Locate the cell with the specified text and output its (x, y) center coordinate. 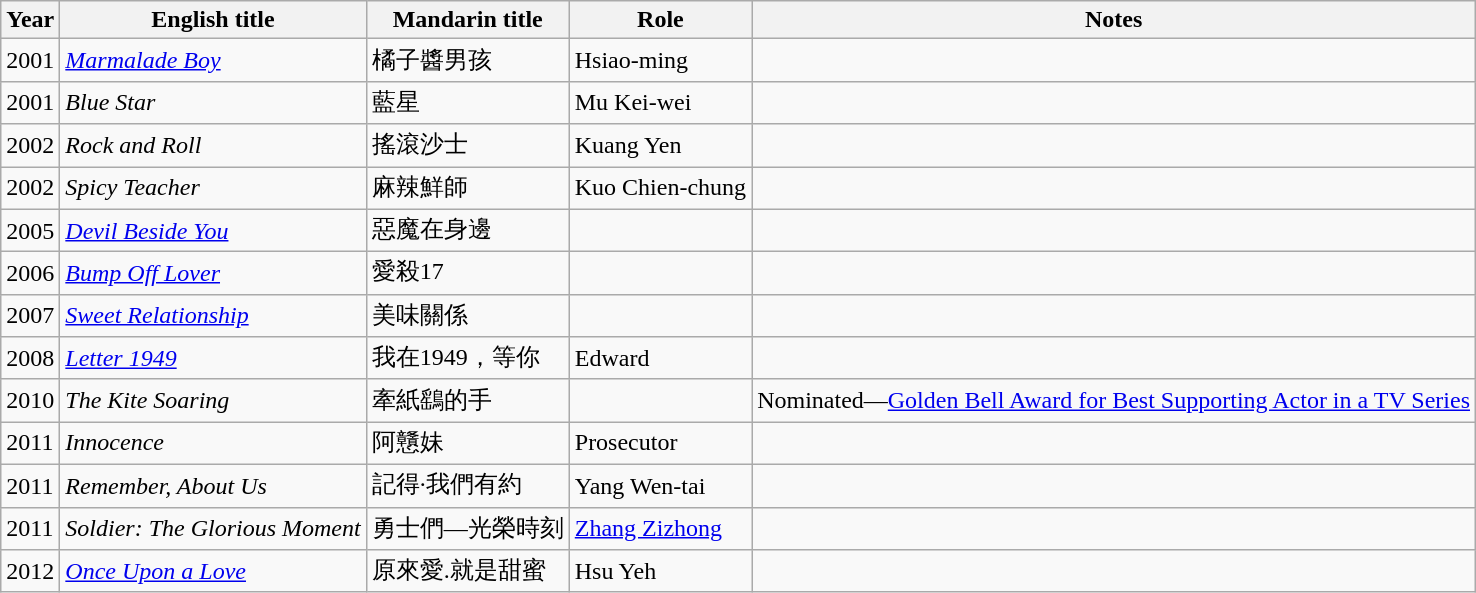
Once Upon a Love (213, 572)
Hsu Yeh (660, 572)
Marmalade Boy (213, 60)
原來愛.就是甜蜜 (468, 572)
愛殺17 (468, 274)
Year (30, 20)
Hsiao-ming (660, 60)
2012 (30, 572)
English title (213, 20)
2007 (30, 316)
Blue Star (213, 102)
記得·我們有約 (468, 486)
Notes (1114, 20)
Role (660, 20)
搖滾沙士 (468, 146)
Spicy Teacher (213, 188)
勇士們—光榮時刻 (468, 528)
Yang Wen-tai (660, 486)
Mandarin title (468, 20)
Innocence (213, 444)
2005 (30, 230)
Bump Off Lover (213, 274)
Zhang Zizhong (660, 528)
Edward (660, 358)
Letter 1949 (213, 358)
我在1949，等你 (468, 358)
2006 (30, 274)
牽紙鷂的手 (468, 400)
2008 (30, 358)
Prosecutor (660, 444)
Nominated—Golden Bell Award for Best Supporting Actor in a TV Series (1114, 400)
Soldier: The Glorious Moment (213, 528)
Mu Kei-wei (660, 102)
惡魔在身邊 (468, 230)
Remember, About Us (213, 486)
Kuo Chien-chung (660, 188)
Devil Beside You (213, 230)
The Kite Soaring (213, 400)
2010 (30, 400)
Rock and Roll (213, 146)
Sweet Relationship (213, 316)
藍星 (468, 102)
Kuang Yen (660, 146)
橘子醬男孩 (468, 60)
阿戇妹 (468, 444)
麻辣鮮師 (468, 188)
美味關係 (468, 316)
